Determine the (X, Y) coordinate at the center of the cell enclosing the given text.  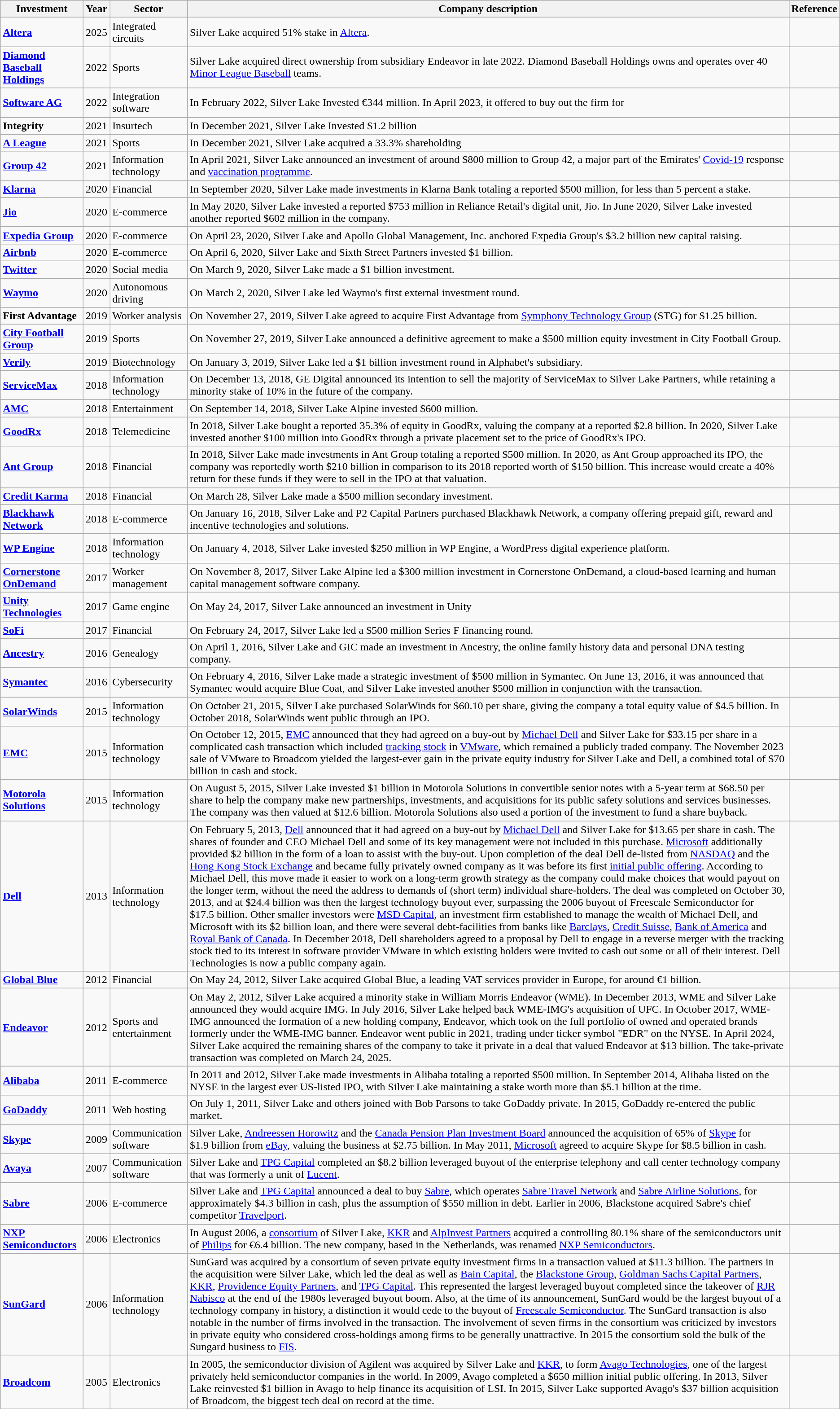
Investment (42, 9)
SunGard (42, 1304)
Biotechnology (149, 362)
Worker analysis (149, 316)
Cornerstone OnDemand (42, 577)
Skype (42, 1139)
First Advantage (42, 316)
NXP Semiconductors (42, 1239)
2005 (97, 1382)
Sector (149, 9)
Expedia Group (42, 235)
Motorola Solutions (42, 800)
On November 27, 2019, Silver Lake announced a definitive agreement to make a $500 million equity investment in City Football Group. (488, 339)
Company description (488, 9)
Unity Technologies (42, 607)
Integration software (149, 102)
A League (42, 143)
On March 28, Silver Lake made a $500 million secondary investment. (488, 496)
Broadcom (42, 1382)
Web hosting (149, 1110)
Diamond Baseball Holdings (42, 67)
Silver Lake acquired 51% stake in Altera. (488, 32)
On May 24, 2012, Silver Lake acquired Global Blue, a leading VAT services provider in Europe, for around €1 billion. (488, 980)
2025 (97, 32)
Sports and entertainment (149, 1027)
Alibaba (42, 1081)
On September 14, 2018, Silver Lake Alpine invested $600 million. (488, 408)
EMC (42, 753)
Dell (42, 896)
Altera (42, 32)
On March 9, 2020, Silver Lake made a $1 billion investment. (488, 269)
On March 2, 2020, Silver Lake led Waymo's first external investment round. (488, 293)
On April 1, 2016, Silver Lake and GIC made an investment in Ancestry, the online family history data and personal DNA testing company. (488, 653)
Twitter (42, 269)
Group 42 (42, 166)
SoFi (42, 630)
Global Blue (42, 980)
GoodRx (42, 432)
Waymo (42, 293)
Blackhawk Network (42, 519)
On February 24, 2017, Silver Lake led a $500 million Series F financing round. (488, 630)
Sabre (42, 1203)
GoDaddy (42, 1110)
2013 (97, 896)
In September 2020, Silver Lake made investments in Klarna Bank totaling a reported $500 million, for less than 5 percent a stake. (488, 189)
Integrated circuits (149, 32)
Endeavor (42, 1027)
Reference (814, 9)
Social media (149, 269)
Avaya (42, 1168)
On July 1, 2011, Silver Lake and others joined with Bob Parsons to take GoDaddy private. In 2015, GoDaddy re-entered the public market. (488, 1110)
On May 24, 2017, Silver Lake announced an investment in Unity (488, 607)
Insurtech (149, 126)
Ancestry (42, 653)
2009 (97, 1139)
SolarWinds (42, 711)
Game engine (149, 607)
Integrity (42, 126)
Ant Group (42, 467)
In February 2022, Silver Lake Invested €344 million. In April 2023, it offered to buy out the firm for (488, 102)
On November 27, 2019, Silver Lake agreed to acquire First Advantage from Symphony Technology Group (STG) for $1.25 billion. (488, 316)
Credit Karma (42, 496)
Autonomous driving (149, 293)
Worker management (149, 577)
AMC (42, 408)
Verily (42, 362)
Genealogy (149, 653)
Symantec (42, 682)
WP Engine (42, 549)
Telemedicine (149, 432)
City Football Group (42, 339)
Year (97, 9)
On January 4, 2018, Silver Lake invested $250 million in WP Engine, a WordPress digital experience platform. (488, 549)
2007 (97, 1168)
Jio (42, 212)
On April 23, 2020, Silver Lake and Apollo Global Management, Inc. anchored Expedia Group's $3.2 billion new capital raising. (488, 235)
Entertainment (149, 408)
ServiceMax (42, 385)
On January 3, 2019, Silver Lake led a $1 billion investment round in Alphabet's subsidiary. (488, 362)
Klarna (42, 189)
On April 6, 2020, Silver Lake and Sixth Street Partners invested $1 billion. (488, 252)
Software AG (42, 102)
Cybersecurity (149, 682)
In December 2021, Silver Lake acquired a 33.3% shareholding (488, 143)
Airbnb (42, 252)
In December 2021, Silver Lake Invested $1.2 billion (488, 126)
